Provide the (x, y) coordinate of the cell's center where the given text is located.  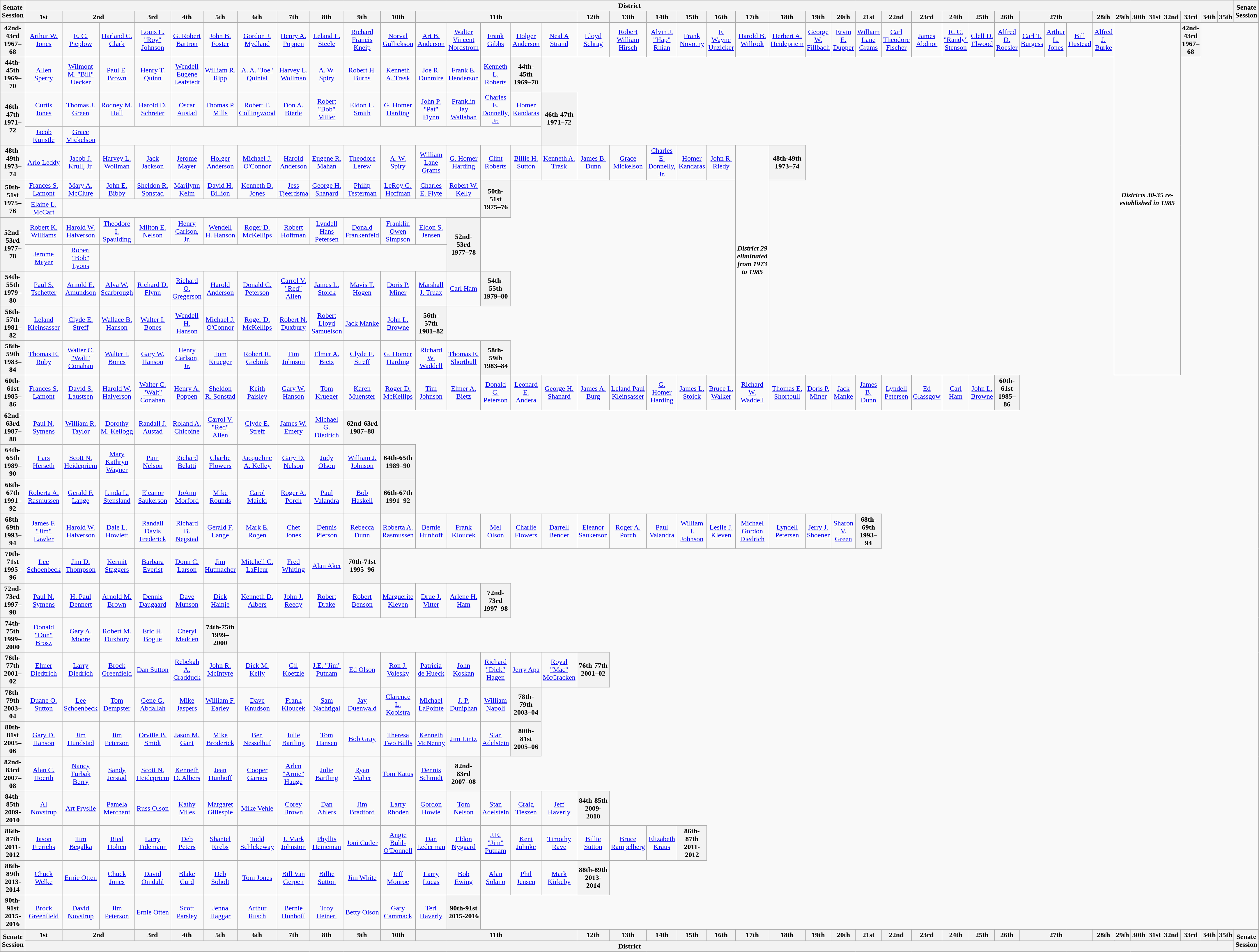
LeRoy G. Hoffman (398, 189)
Wendell Eugene Leafstedt (187, 74)
Alfred J. Burke (1104, 40)
Barbara Everist (153, 566)
Norval Gullickson (398, 40)
John B. Foster (220, 40)
Karen Muenster (362, 393)
Arlo Leddy (44, 162)
Cooper Garnos (257, 773)
David Novstrup (81, 912)
Carl Theodore Fischer (897, 40)
Arnold M. Brown (117, 601)
Marguerite Kleven (398, 601)
Robert N. Duxbury (293, 324)
Jason Frerichs (44, 843)
Orville B. Smidt (153, 739)
Robert William Hirsch (628, 40)
Thomas J. Green (81, 109)
Corey Brown (293, 808)
Mark Kirkeby (559, 878)
John R. McIntyre (220, 670)
Tim Begalka (81, 843)
Elmer Diedtrich (44, 670)
Robert Drake (327, 601)
Joe R. Dunmire (431, 74)
James F. "Jim" Lawler (44, 531)
Gil Koetzle (293, 670)
William F. Earley (220, 704)
John Koskan (463, 670)
Philip Testerman (362, 189)
Jim Hundstad (81, 739)
Timothy Rave (559, 843)
Joni Cutler (362, 843)
Robert M. Duxbury (117, 635)
Larry Lucas (431, 878)
Thomas E. Roby (44, 358)
Robert Benson (362, 601)
Frank Novotny (692, 40)
Dorothy M. Kellogg (117, 427)
Dale L. Howlett (117, 531)
Eldon L. Smith (362, 109)
Blake Curd (187, 878)
Dan Lederman (431, 843)
Roland A. Chicoine (187, 427)
Gene G. Abdallah (153, 704)
Paul S. Tschetter (44, 289)
Richard Francis Kneip (362, 40)
James W. Emery (293, 427)
JoAnn Morford (187, 496)
Bill Hustead (1080, 40)
Rodney M. Hall (117, 109)
Russ Olson (153, 808)
Chuck Welke (44, 878)
Marilynn Kelm (187, 189)
Jean Hunhoff (220, 773)
Robert K. Williams (44, 231)
Herbert A. Heidepriem (787, 40)
Art Fryslie (81, 808)
Jess Tjeerdsma (293, 189)
Gordon J. Mydland (257, 40)
Lloyd Schrag (593, 40)
Frank E. Henderson (463, 74)
Jim Bradford (362, 808)
Bob Haskell (362, 496)
Curtis Jones (44, 109)
Mike Rounds (220, 496)
Michael G. Diedrich (327, 427)
Margaret Gillespie (220, 808)
Leslie J. Kleven (721, 531)
Alva W. Scarbrough (117, 289)
Ron J. Volesky (398, 670)
Eldon S. Jensen (431, 231)
Kermit Staggers (117, 566)
Todd Schlekeway (257, 843)
Jay Duenwald (362, 704)
Jenna Haggar (220, 912)
Franklin Owen Simpson (398, 231)
Michael LaPointe (431, 704)
H. Paul Dennert (81, 601)
Nancy Turbak Berry (81, 773)
Jeff Monroe (398, 878)
Clarence L. Kooistra (398, 704)
Sam Nachtigal (327, 704)
Al Novstrup (44, 808)
Tom Nelson (463, 808)
Jacob Kunstle (44, 136)
Gordon Howie (431, 808)
Theodore Lerew (362, 162)
Donald "Don" Brosz (44, 635)
Theresa Two Bulls (398, 739)
Phil Jensen (526, 878)
Jeff Haverly (559, 808)
Kenneth McNenny (431, 739)
Jim D. Thompson (81, 566)
Ed Glassgow (927, 393)
Jerry J. Shoener (818, 531)
Tom Jones (257, 878)
Michael Gordon Diedrich (752, 531)
Cheryl Madden (187, 635)
Arthur Rusch (257, 912)
Jason M. Gant (187, 739)
Darrell Bender (559, 531)
Kent Juhnke (526, 843)
Jerry Apa (526, 670)
Oscar Austad (187, 109)
Dick Hainje (220, 601)
John R. Riedy (721, 162)
Ried Holien (117, 843)
James A. Burg (593, 393)
Ben Nesselhuf (257, 739)
Sharon V. Green (844, 531)
J. P. Duniphan (463, 704)
Mary A. McClure (81, 189)
Bob Ewing (463, 878)
Shantel Krebs (220, 843)
Robert T. Collingwood (257, 109)
Harold B. Willrodt (752, 40)
Tom Hansen (327, 739)
Richard Belatti (187, 462)
Alfred D. Roesler (1007, 40)
Phyllis Heineman (327, 843)
Ed Olson (362, 670)
Marshall J. Truax (431, 289)
Arlen "Arnie" Hauge (293, 773)
Mel Olson (495, 531)
Linda L. Stensland (117, 496)
David S. Laustsen (81, 393)
Rebekah A. Cradduck (187, 670)
Mike Broderick (220, 739)
Craig Tieszen (526, 808)
Thomas P. Mills (220, 109)
Clell D. Elwood (982, 40)
Robert H. Burns (362, 74)
Gary A. Moore (81, 635)
Henry T. Quinn (153, 74)
E. C. Pieplow (81, 40)
Ervin E. Dupper (844, 40)
William Napoli (495, 704)
Troy Heinert (327, 912)
Robert Hoffman (293, 231)
Harland C. Clark (117, 40)
Betty Olson (362, 912)
Clint Roberts (495, 162)
Pam Nelson (153, 462)
Art B. Anderson (431, 40)
Allen Sperry (44, 74)
Don A. Bierle (293, 109)
Teri Haverly (431, 912)
Deb Peters (187, 843)
Harold D. Schreier (153, 109)
Leland L. Steele (327, 40)
Richard "Dick" Hagen (495, 670)
Richard O. Gregerson (187, 289)
David Omdahl (153, 878)
Frank Gibbs (495, 40)
Bob Gray (362, 739)
Districts 30-35 re-established in 1985 (1148, 199)
Ryan Maher (362, 773)
Dave Knudson (257, 704)
Theodore I. Spaulding (117, 231)
Donn C. Larson (187, 566)
Jack Jackson (153, 162)
Mike Vehle (257, 808)
Eugene R. Mahan (327, 162)
G. Robert Bartron (187, 40)
Charles E. Flyte (431, 189)
Mavis T. Hogen (362, 289)
Chet Jones (293, 531)
Eric H. Bogue (153, 635)
Chuck Jones (117, 878)
Angie Buhl-O'Donnell (398, 843)
John E. Bibby (117, 189)
Robert Lloyd Samuelson (327, 324)
George W. Fillbach (818, 40)
Mitchell C. LaFleur (257, 566)
Elizabeth Kraus (662, 843)
Keith Paisley (257, 393)
Dennis Daugaard (153, 601)
Franklin Jay Wallahan (463, 109)
Robert "Bob" Miller (327, 109)
Gary D. Nelson (293, 462)
Patricia de Hueck (431, 670)
Pamela Merchant (117, 808)
Dennis Schmidt (431, 773)
Scott Parsley (187, 912)
Kathy Miles (187, 808)
Jim Lintz (463, 739)
Larry Rhoden (398, 808)
F. Wayne Unzicker (721, 40)
Leonard E. Andera (526, 393)
Alvin J. "Hap" Rhian (662, 40)
Carl T. Burgess (1032, 40)
David H. Billion (220, 189)
Larry Diedrich (81, 670)
Robert R. Giebink (257, 358)
Alan Aker (327, 566)
Dave Munson (187, 601)
Donald Frankenfeld (362, 231)
Jacob J. Krull, Jr. (81, 162)
Judy Olson (327, 462)
Jim White (362, 878)
Walter Vincent Nordstrom (463, 40)
Carol Maicki (257, 496)
Bill Van Gerpen (293, 878)
William R. Taylor (81, 427)
Kenneth B. Jones (257, 189)
Jacqueline A. Kelley (257, 462)
Dan Ahlers (327, 808)
Arlene H. Ham (463, 601)
Duane O. Sutton (44, 704)
Jim Hutmacher (220, 566)
Kenneth L. Roberts (495, 74)
Fred Whiting (293, 566)
Milton E. Nelson (153, 231)
District 29 eliminated from 1973 to 1985 (752, 260)
Arthur L. Jones (1056, 40)
Bruce L. Walker (721, 393)
Alan Solano (495, 878)
Wilmont M. "Bill" Uecker (81, 74)
Richard B. Negstad (187, 531)
Arnold E. Amundson (81, 289)
John J. Reedy (293, 601)
Robert "Bob" Lyons (81, 258)
Louis L. "Roy" Johnson (153, 40)
Dan Sutton (153, 670)
Larry Tidemann (153, 843)
Leland Paul Kleinsasser (628, 393)
Tom Dempster (117, 704)
Richard D. Flynn (153, 289)
Wallace B. Hanson (117, 324)
Alan C. Hoerth (44, 773)
Arthur W. Jones (44, 40)
Leland Kleinsasser (44, 324)
Lyndell Hans Petersen (327, 231)
Bruce Rampelberg (628, 843)
Mark E. Rogen (257, 531)
Robert W. Kelly (463, 189)
Deb Soholt (220, 878)
James Abdnor (927, 40)
Drue J. Vitter (431, 601)
Randall Davis Frederick (153, 531)
John P. "Pat" Flynn (431, 109)
Gary Cammack (398, 912)
Billie H. Sutton (526, 162)
Elaine L. McCart (44, 208)
R. C. "Randy" Stenson (955, 40)
A. A. "Joe" Quintal (257, 74)
Mary Kathryn Wagner (117, 462)
Tom Katus (398, 773)
Neal A Strand (559, 40)
Paul E. Brown (117, 74)
Sandy Jerstad (117, 773)
Dick M. Kelly (257, 670)
Gary D. Hanson (44, 739)
Eldon Nygaard (463, 843)
J. Mark Johnston (293, 843)
Rebecca Dunn (362, 531)
William R. Ripp (220, 74)
Mike Jaspers (187, 704)
Dennis Pierson (327, 531)
Lars Herseth (44, 462)
Randall J. Austad (153, 427)
Royal "Mac" McCracken (559, 670)
